Capture the cell that displays the provided text and extract its (X, Y) central coordinate. 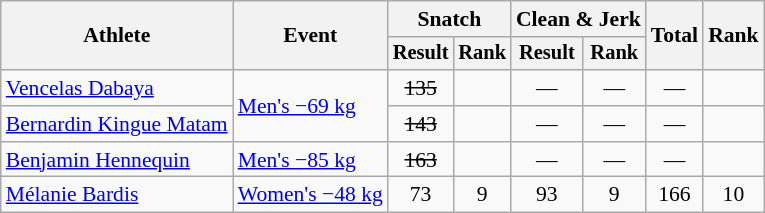
Snatch (450, 19)
143 (421, 124)
Vencelas Dabaya (117, 88)
Bernardin Kingue Matam (117, 124)
93 (547, 195)
Clean & Jerk (578, 19)
Men's −85 kg (310, 160)
163 (421, 160)
73 (421, 195)
Total (674, 36)
Event (310, 36)
Athlete (117, 36)
Benjamin Hennequin (117, 160)
Mélanie Bardis (117, 195)
Women's −48 kg (310, 195)
Men's −69 kg (310, 106)
166 (674, 195)
135 (421, 88)
10 (734, 195)
